Find where the given text appears and provide that cell's center as (x, y) coordinate. 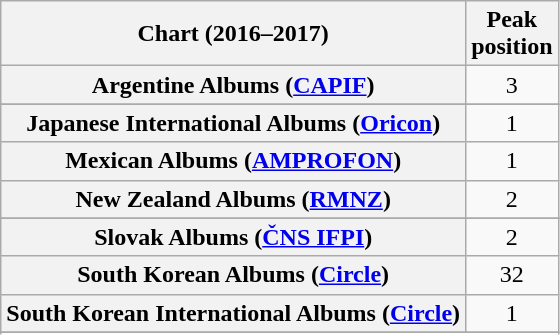
Japanese International Albums (Oricon) (234, 123)
New Zealand Albums (RMNZ) (234, 199)
South Korean Albums (Circle) (234, 275)
Chart (2016–2017) (234, 34)
South Korean International Albums (Circle) (234, 313)
Mexican Albums (AMPROFON) (234, 161)
Peakposition (512, 34)
Argentine Albums (CAPIF) (234, 85)
Slovak Albums (ČNS IFPI) (234, 237)
3 (512, 85)
32 (512, 275)
